Extract the [X, Y] coordinate from the center of the cell holding the provided text.  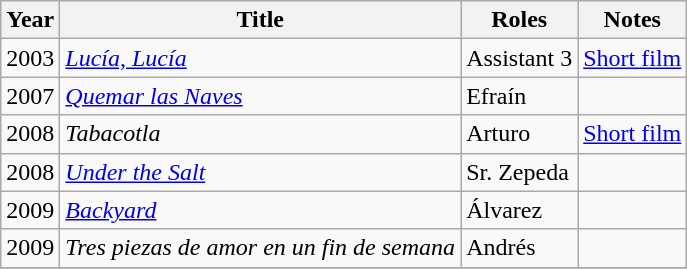
Quemar las Naves [260, 96]
Tabacotla [260, 134]
Efraín [520, 96]
Year [30, 20]
Notes [632, 20]
Sr. Zepeda [520, 172]
Under the Salt [260, 172]
Backyard [260, 210]
Arturo [520, 134]
Roles [520, 20]
Tres piezas de amor en un fin de semana [260, 248]
Title [260, 20]
Lucía, Lucía [260, 58]
2003 [30, 58]
2007 [30, 96]
Álvarez [520, 210]
Assistant 3 [520, 58]
Andrés [520, 248]
